Search for the cell housing the specified text and yield its [x, y] center coordinate. 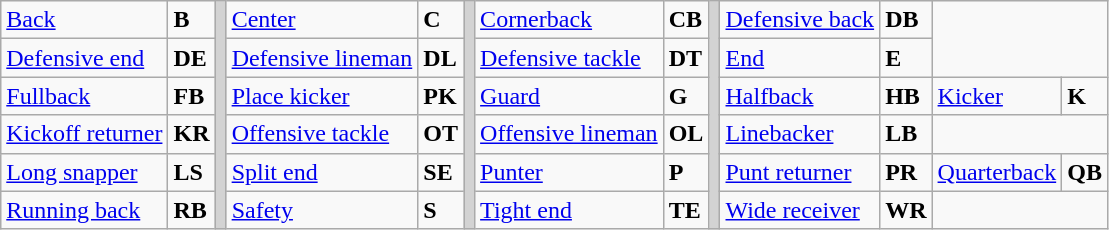
Split end [322, 172]
Defensive end [84, 58]
Kickoff returner [84, 134]
Quarterback [997, 172]
SE [441, 172]
Back [84, 20]
PR [906, 172]
KR [192, 134]
Kicker [997, 96]
Running back [84, 210]
Long snapper [84, 172]
E [906, 58]
Cornerback [570, 20]
DE [192, 58]
LS [192, 172]
HB [906, 96]
CB [686, 20]
TE [686, 210]
Place kicker [322, 96]
LB [906, 134]
QB [1085, 172]
PK [441, 96]
Defensive tackle [570, 58]
B [192, 20]
OL [686, 134]
Offensive tackle [322, 134]
Center [322, 20]
P [686, 172]
DL [441, 58]
DB [906, 20]
K [1085, 96]
Guard [570, 96]
Safety [322, 210]
OT [441, 134]
Defensive back [800, 20]
G [686, 96]
C [441, 20]
Wide receiver [800, 210]
End [800, 58]
Halfback [800, 96]
Punt returner [800, 172]
Punter [570, 172]
RB [192, 210]
Defensive lineman [322, 58]
Fullback [84, 96]
Offensive lineman [570, 134]
Tight end [570, 210]
DT [686, 58]
FB [192, 96]
S [441, 210]
Linebacker [800, 134]
WR [906, 210]
